Find where the given text appears and provide that cell's center as [X, Y] coordinate. 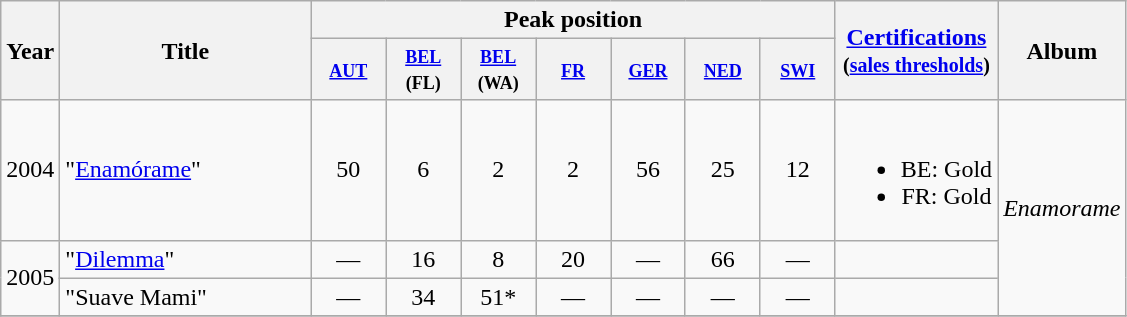
34 [424, 297]
AUT [348, 70]
50 [348, 170]
12 [798, 170]
16 [424, 259]
2004 [30, 170]
Peak position [573, 20]
51* [498, 297]
GER [648, 70]
NED [722, 70]
6 [424, 170]
66 [722, 259]
Year [30, 50]
2005 [30, 278]
Title [186, 50]
BE: GoldFR: Gold [916, 170]
BEL (FL) [424, 70]
FR [574, 70]
"Enamórame" [186, 170]
56 [648, 170]
Certifications(sales thresholds) [916, 50]
20 [574, 259]
BEL (WA) [498, 70]
Enamorame [1062, 208]
SWI [798, 70]
Album [1062, 50]
"Suave Mami" [186, 297]
8 [498, 259]
25 [722, 170]
"Dilemma" [186, 259]
